For the text-containing cell, return its midpoint in (X, Y) coordinate format. 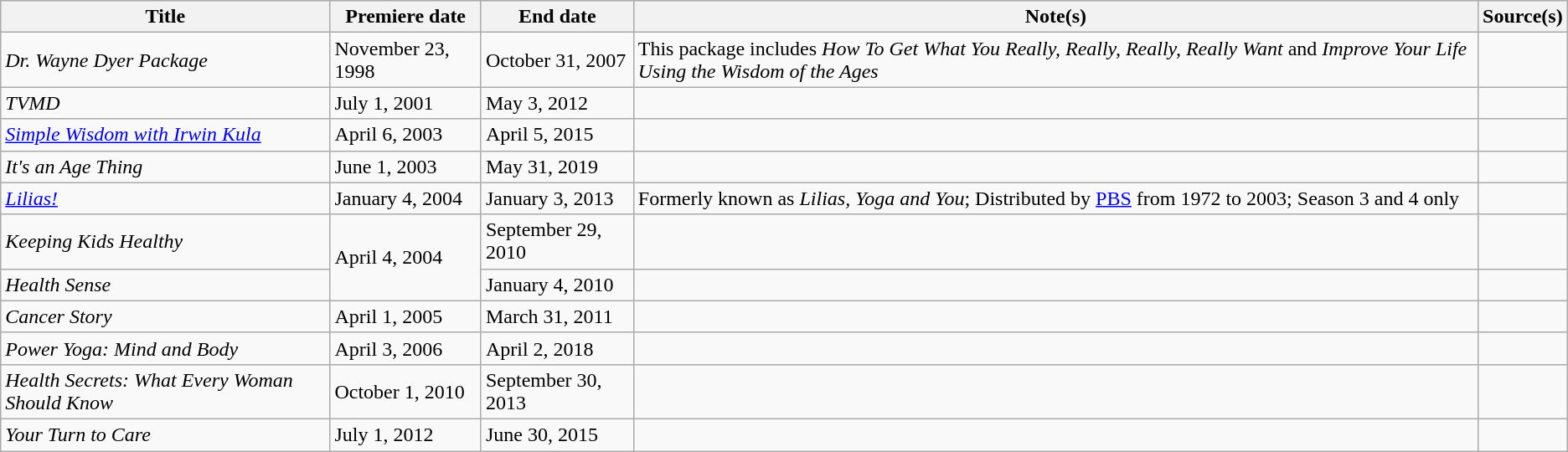
Formerly known as Lilias, Yoga and You; Distributed by PBS from 1972 to 2003; Season 3 and 4 only (1055, 198)
Dr. Wayne Dyer Package (166, 60)
April 2, 2018 (557, 348)
This package includes How To Get What You Really, Really, Really, Really Want and Improve Your Life Using the Wisdom of the Ages (1055, 60)
January 4, 2004 (405, 198)
Simple Wisdom with Irwin Kula (166, 135)
June 30, 2015 (557, 434)
April 3, 2006 (405, 348)
March 31, 2011 (557, 316)
April 6, 2003 (405, 135)
Your Turn to Care (166, 434)
September 29, 2010 (557, 241)
November 23, 1998 (405, 60)
It's an Age Thing (166, 167)
Power Yoga: Mind and Body (166, 348)
April 4, 2004 (405, 258)
April 5, 2015 (557, 135)
July 1, 2001 (405, 103)
Title (166, 17)
April 1, 2005 (405, 316)
Source(s) (1523, 17)
Health Secrets: What Every Woman Should Know (166, 392)
June 1, 2003 (405, 167)
May 3, 2012 (557, 103)
July 1, 2012 (405, 434)
End date (557, 17)
January 4, 2010 (557, 285)
May 31, 2019 (557, 167)
Cancer Story (166, 316)
October 1, 2010 (405, 392)
TVMD (166, 103)
September 30, 2013 (557, 392)
Lilias! (166, 198)
Note(s) (1055, 17)
October 31, 2007 (557, 60)
Health Sense (166, 285)
Premiere date (405, 17)
Keeping Kids Healthy (166, 241)
January 3, 2013 (557, 198)
